Return the [X, Y] coordinate for the center point of the cell that contains the specified text.  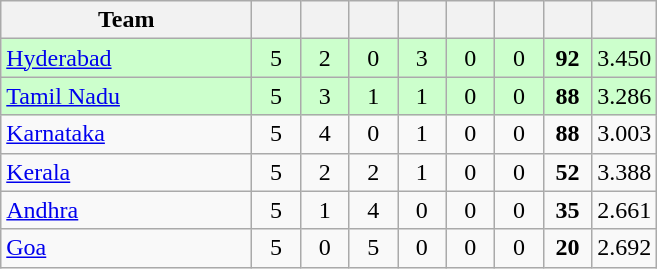
3.003 [624, 134]
20 [568, 248]
3.450 [624, 58]
Goa [126, 248]
2.692 [624, 248]
Karnataka [126, 134]
Andhra [126, 210]
3.388 [624, 172]
2.661 [624, 210]
92 [568, 58]
Team [126, 20]
3.286 [624, 96]
Hyderabad [126, 58]
Kerala [126, 172]
52 [568, 172]
Tamil Nadu [126, 96]
35 [568, 210]
